Search for the cell housing the specified text and yield its [x, y] center coordinate. 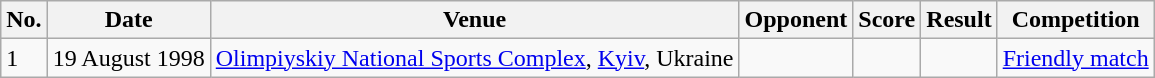
19 August 1998 [128, 58]
Score [887, 20]
No. [24, 20]
Olimpiyskiy National Sports Complex, Kyiv, Ukraine [474, 58]
Competition [1076, 20]
Opponent [796, 20]
Result [959, 20]
Friendly match [1076, 58]
1 [24, 58]
Venue [474, 20]
Date [128, 20]
